Detect which cell encompasses the target text, then output its [x, y] center coordinate. 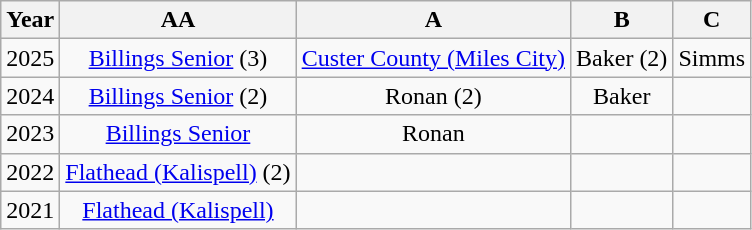
AA [178, 20]
Flathead (Kalispell) (2) [178, 172]
Simms [712, 58]
2022 [30, 172]
Ronan [433, 134]
C [712, 20]
Year [30, 20]
Flathead (Kalispell) [178, 210]
Baker [622, 96]
Billings Senior (2) [178, 96]
2021 [30, 210]
Custer County (Miles City) [433, 58]
B [622, 20]
Ronan (2) [433, 96]
2024 [30, 96]
Billings Senior [178, 134]
Billings Senior (3) [178, 58]
A [433, 20]
2023 [30, 134]
2025 [30, 58]
Baker (2) [622, 58]
